Extract the [X, Y] coordinate from the center of the cell holding the provided text.  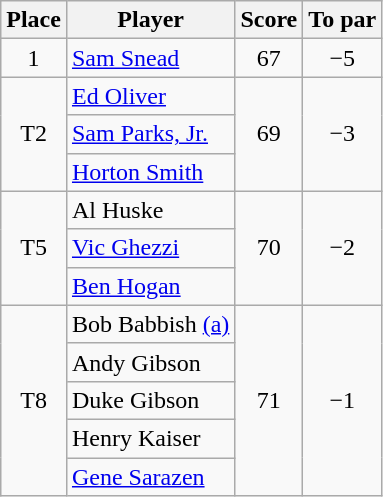
Player [150, 20]
To par [342, 20]
T5 [34, 248]
Score [269, 20]
Sam Parks, Jr. [150, 134]
67 [269, 58]
Gene Sarazen [150, 477]
Vic Ghezzi [150, 248]
T8 [34, 400]
−2 [342, 248]
Duke Gibson [150, 400]
Horton Smith [150, 172]
−3 [342, 134]
Al Huske [150, 210]
71 [269, 400]
Bob Babbish (a) [150, 324]
Andy Gibson [150, 362]
69 [269, 134]
Ben Hogan [150, 286]
−1 [342, 400]
Ed Oliver [150, 96]
T2 [34, 134]
70 [269, 248]
−5 [342, 58]
Henry Kaiser [150, 438]
Sam Snead [150, 58]
1 [34, 58]
Place [34, 20]
